Pinpoint the cell where the given text exists, returning its (x, y) midpoint coordinate. 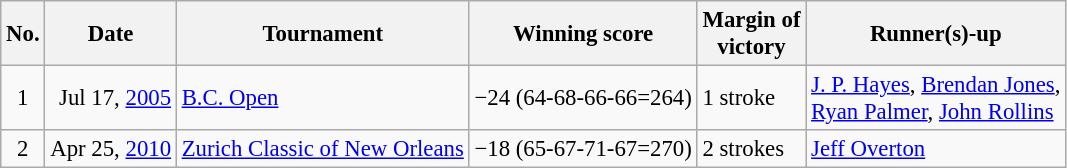
Margin ofvictory (752, 34)
Zurich Classic of New Orleans (322, 149)
2 (23, 149)
−18 (65-67-71-67=270) (583, 149)
Runner(s)-up (936, 34)
2 strokes (752, 149)
J. P. Hayes, Brendan Jones, Ryan Palmer, John Rollins (936, 98)
Tournament (322, 34)
Apr 25, 2010 (110, 149)
1 stroke (752, 98)
−24 (64-68-66-66=264) (583, 98)
Jul 17, 2005 (110, 98)
Date (110, 34)
1 (23, 98)
B.C. Open (322, 98)
Winning score (583, 34)
Jeff Overton (936, 149)
No. (23, 34)
